Search for the cell housing the specified text and yield its (X, Y) center coordinate. 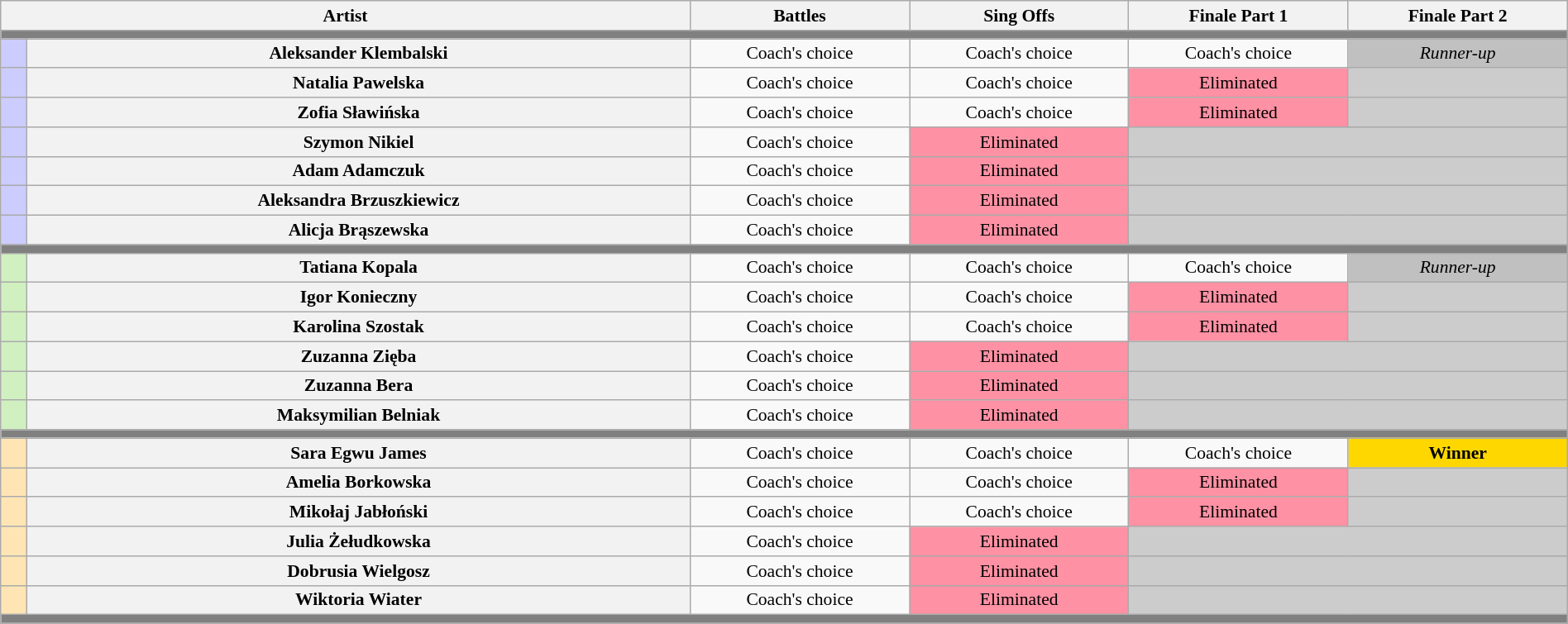
Finale Part 2 (1457, 16)
Julia Żełudkowska (359, 541)
Finale Part 1 (1239, 16)
Tatiana Kopala (359, 268)
Mikołaj Jabłoński (359, 512)
Alicja Brąszewska (359, 231)
Zuzanna Zięba (359, 356)
Zofia Sławińska (359, 112)
Szymon Nikiel (359, 142)
Maksymilian Belniak (359, 416)
Igor Konieczny (359, 298)
Dobrusia Wielgosz (359, 571)
Sing Offs (1019, 16)
Sara Egwu James (359, 453)
Karolina Szostak (359, 327)
Wiktoria Wiater (359, 600)
Aleksander Klembalski (359, 54)
Winner (1457, 453)
Natalia Pawelska (359, 83)
Zuzanna Bera (359, 386)
Amelia Borkowska (359, 483)
Battles (799, 16)
Artist (346, 16)
Aleksandra Brzuszkiewicz (359, 201)
Adam Adamczuk (359, 171)
